Extract the [x, y] coordinate from the center of the cell holding the provided text.  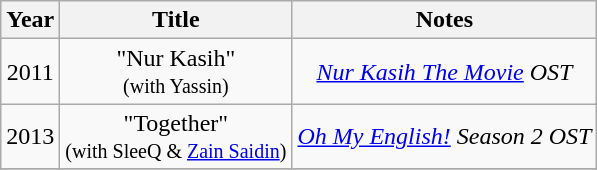
Oh My English! Season 2 OST [444, 136]
Notes [444, 20]
2013 [30, 136]
"Together" (with SleeQ & Zain Saidin) [176, 136]
"Nur Kasih" (with Yassin) [176, 72]
2011 [30, 72]
Nur Kasih The Movie OST [444, 72]
Year [30, 20]
Title [176, 20]
